Detect which cell encompasses the target text, then output its (X, Y) center coordinate. 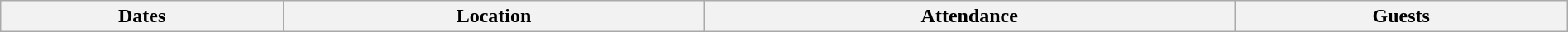
Location (495, 16)
Dates (142, 16)
Attendance (969, 16)
Guests (1401, 16)
